Return [X, Y] of the center of cell containing provided text 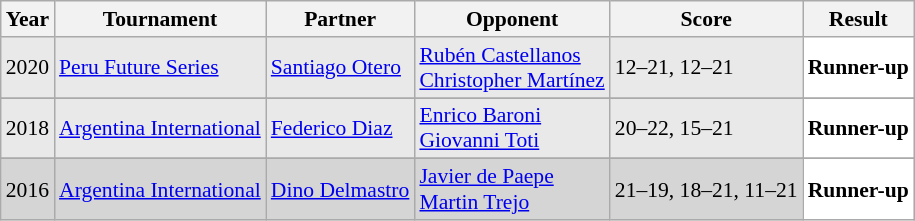
Year [28, 19]
Result [858, 19]
20–22, 15–21 [706, 128]
2018 [28, 128]
Rubén Castellanos Christopher Martínez [512, 68]
Federico Diaz [340, 128]
Opponent [512, 19]
21–19, 18–21, 11–21 [706, 190]
Partner [340, 19]
Peru Future Series [160, 68]
2016 [28, 190]
Tournament [160, 19]
12–21, 12–21 [706, 68]
Enrico Baroni Giovanni Toti [512, 128]
Santiago Otero [340, 68]
Javier de Paepe Martin Trejo [512, 190]
2020 [28, 68]
Score [706, 19]
Dino Delmastro [340, 190]
